Determine the (x, y) coordinate at the center of the cell enclosing the given text.  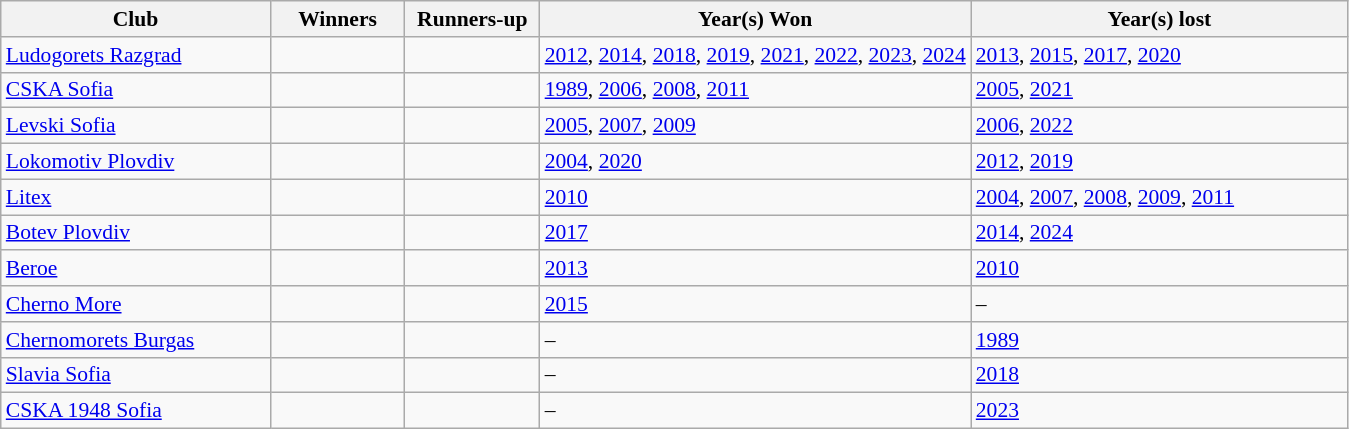
Winners (338, 19)
Lokomotiv Plovdiv (136, 162)
2004, 2020 (756, 162)
Slavia Sofia (136, 375)
2013 (756, 269)
2005, 2007, 2009 (756, 126)
2006, 2022 (1160, 126)
2012, 2019 (1160, 162)
Botev Plovdiv (136, 233)
1989 (1160, 340)
Chernomorets Burgas (136, 340)
Levski Sofia (136, 126)
CSKA Sofia (136, 90)
2013, 2015, 2017, 2020 (1160, 55)
2017 (756, 233)
2004, 2007, 2008, 2009, 2011 (1160, 197)
Year(s) Won (756, 19)
Litex (136, 197)
Beroe (136, 269)
2018 (1160, 375)
Cherno More (136, 304)
Ludogorets Razgrad (136, 55)
2015 (756, 304)
Year(s) lost (1160, 19)
Runners-up (472, 19)
1989, 2006, 2008, 2011 (756, 90)
2014, 2024 (1160, 233)
CSKA 1948 Sofia (136, 411)
2012, 2014, 2018, 2019, 2021, 2022, 2023, 2024 (756, 55)
2005, 2021 (1160, 90)
Club (136, 19)
2023 (1160, 411)
